Determine the (X, Y) coordinate at the center of the cell enclosing the given text.  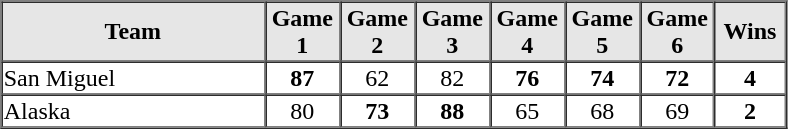
Game 5 (602, 32)
82 (452, 78)
69 (678, 110)
74 (602, 78)
Game 3 (452, 32)
Game 2 (378, 32)
80 (302, 110)
Game 6 (678, 32)
73 (378, 110)
62 (378, 78)
65 (528, 110)
Wins (750, 32)
4 (750, 78)
Team (133, 32)
2 (750, 110)
Alaska (133, 110)
72 (678, 78)
San Miguel (133, 78)
68 (602, 110)
76 (528, 78)
Game 4 (528, 32)
Game 1 (302, 32)
88 (452, 110)
87 (302, 78)
